Output the [X, Y] coordinate of the center of the cell containing the given text.  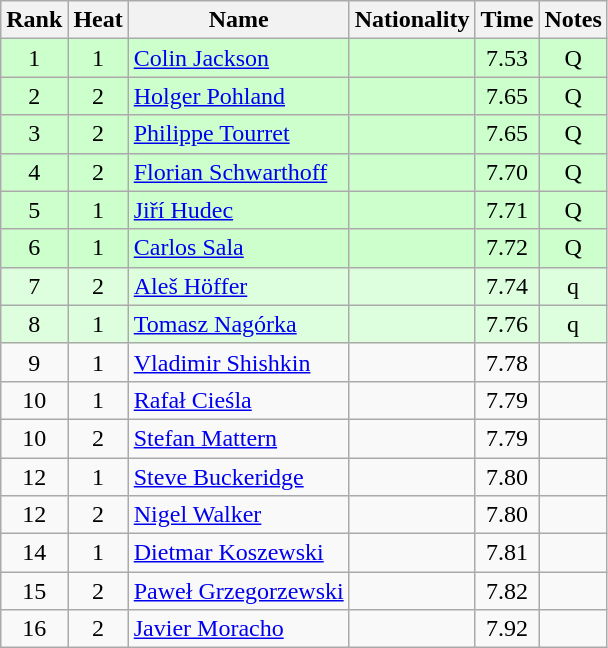
Notes [573, 20]
Heat [98, 20]
Rank [34, 20]
15 [34, 591]
7 [34, 286]
7.82 [507, 591]
Holger Pohland [238, 96]
7.81 [507, 553]
3 [34, 134]
7.76 [507, 324]
Philippe Tourret [238, 134]
7.53 [507, 58]
Rafał Cieśla [238, 400]
Tomasz Nagórka [238, 324]
Jiří Hudec [238, 210]
Carlos Sala [238, 248]
7.78 [507, 362]
Stefan Mattern [238, 438]
Paweł Grzegorzewski [238, 591]
7.72 [507, 248]
Colin Jackson [238, 58]
7.74 [507, 286]
4 [34, 172]
Nationality [412, 20]
14 [34, 553]
Time [507, 20]
7.92 [507, 629]
Dietmar Koszewski [238, 553]
5 [34, 210]
7.71 [507, 210]
Aleš Höffer [238, 286]
8 [34, 324]
Steve Buckeridge [238, 477]
Name [238, 20]
16 [34, 629]
Vladimir Shishkin [238, 362]
Florian Schwarthoff [238, 172]
9 [34, 362]
6 [34, 248]
7.70 [507, 172]
Javier Moracho [238, 629]
Nigel Walker [238, 515]
